Identify which cell holds the provided text, then report its (X, Y) central coordinate. 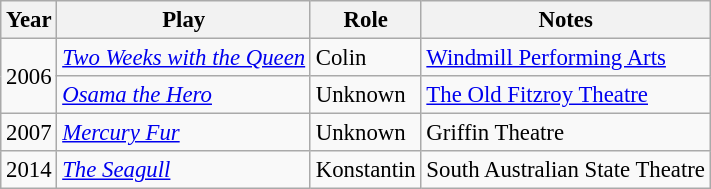
Konstantin (366, 170)
Role (366, 20)
Osama the Hero (184, 95)
Griffin Theatre (566, 133)
Notes (566, 20)
Two Weeks with the Queen (184, 58)
Year (29, 20)
Colin (366, 58)
South Australian State Theatre (566, 170)
Mercury Fur (184, 133)
The Seagull (184, 170)
2014 (29, 170)
Windmill Performing Arts (566, 58)
2006 (29, 76)
Play (184, 20)
The Old Fitzroy Theatre (566, 95)
2007 (29, 133)
